Output the [X, Y] coordinate of the center of the cell containing the given text.  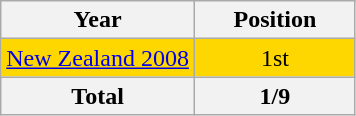
1st [274, 58]
1/9 [274, 96]
Position [274, 20]
New Zealand 2008 [98, 58]
Total [98, 96]
Year [98, 20]
